Return the (x, y) coordinate for the center point of the cell that contains the specified text.  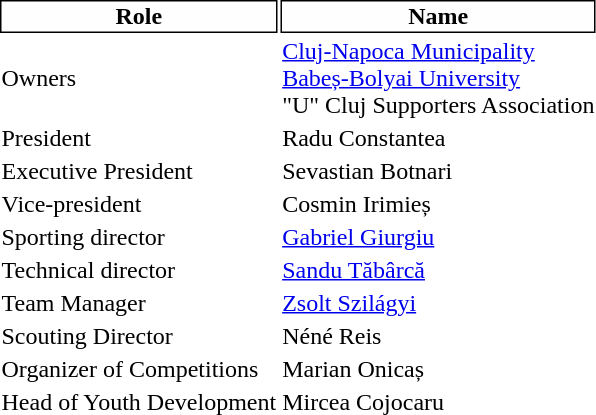
Sandu Tăbârcă (438, 270)
Executive President (139, 171)
Team Manager (139, 303)
Néné Reis (438, 336)
Organizer of Competitions (139, 369)
Cosmin Irimieș (438, 204)
Technical director (139, 270)
Zsolt Szilágyi (438, 303)
Marian Onicaș (438, 369)
Vice-president (139, 204)
Radu Constantea (438, 138)
Cluj-Napoca Municipality Babeș-Bolyai University "U" Cluj Supporters Association (438, 78)
Role (139, 16)
Owners (139, 78)
Name (438, 16)
Sporting director (139, 237)
President (139, 138)
Sevastian Botnari (438, 171)
Scouting Director (139, 336)
Gabriel Giurgiu (438, 237)
